Identify which cell holds the provided text, then report its [X, Y] central coordinate. 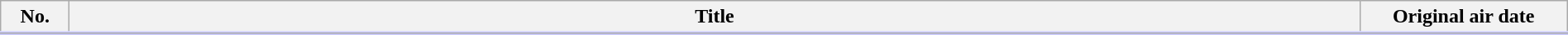
No. [35, 17]
Title [715, 17]
Original air date [1464, 17]
